Output the [x, y] coordinate of the center of the cell containing the given text.  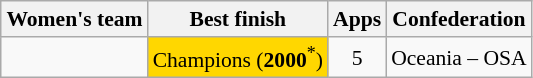
Oceania – OSA [459, 58]
Apps [357, 19]
Confederation [459, 19]
Champions (2000*) [238, 58]
Women's team [74, 19]
Best finish [238, 19]
5 [357, 58]
